Find where the given text appears and provide that cell's center as (X, Y) coordinate. 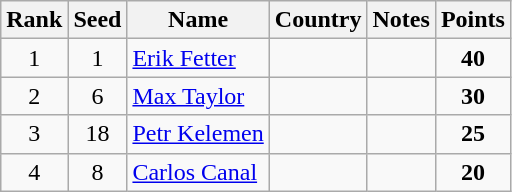
Notes (401, 20)
20 (472, 172)
6 (98, 96)
3 (34, 134)
30 (472, 96)
Erik Fetter (198, 58)
18 (98, 134)
Max Taylor (198, 96)
Country (318, 20)
4 (34, 172)
Carlos Canal (198, 172)
Points (472, 20)
8 (98, 172)
2 (34, 96)
Petr Kelemen (198, 134)
25 (472, 134)
Rank (34, 20)
40 (472, 58)
Seed (98, 20)
Name (198, 20)
